Capture the cell that displays the provided text and extract its (x, y) central coordinate. 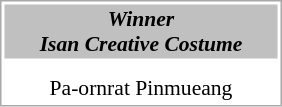
WinnerIsan Creative Costume (140, 31)
Pa-ornrat Pinmueang (140, 88)
